Return the (X, Y) coordinate for the center point of the cell that contains the specified text.  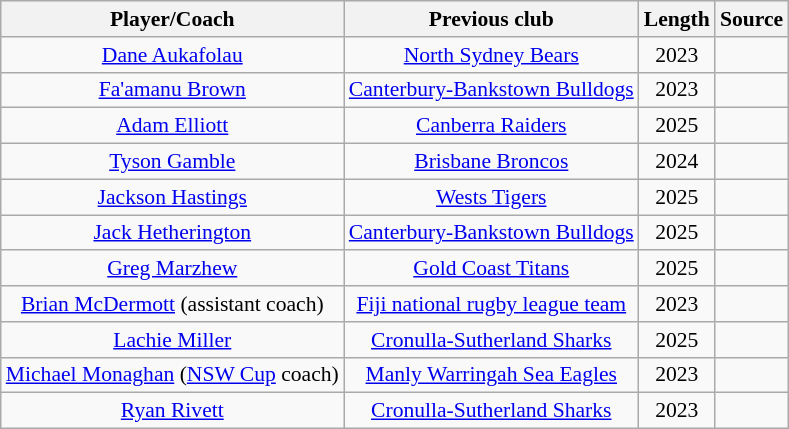
Fa'amanu Brown (172, 90)
2024 (677, 162)
Gold Coast Titans (492, 269)
Jackson Hastings (172, 197)
Dane Aukafolau (172, 55)
Manly Warringah Sea Eagles (492, 375)
Michael Monaghan (NSW Cup coach) (172, 375)
Brian McDermott (assistant coach) (172, 304)
Fiji national rugby league team (492, 304)
Wests Tigers (492, 197)
Jack Hetherington (172, 233)
Canberra Raiders (492, 126)
Source (752, 19)
Greg Marzhew (172, 269)
Player/Coach (172, 19)
Length (677, 19)
Ryan Rivett (172, 411)
Previous club (492, 19)
North Sydney Bears (492, 55)
Tyson Gamble (172, 162)
Lachie Miller (172, 340)
Brisbane Broncos (492, 162)
Adam Elliott (172, 126)
